For the text-containing cell, return its midpoint in (X, Y) coordinate format. 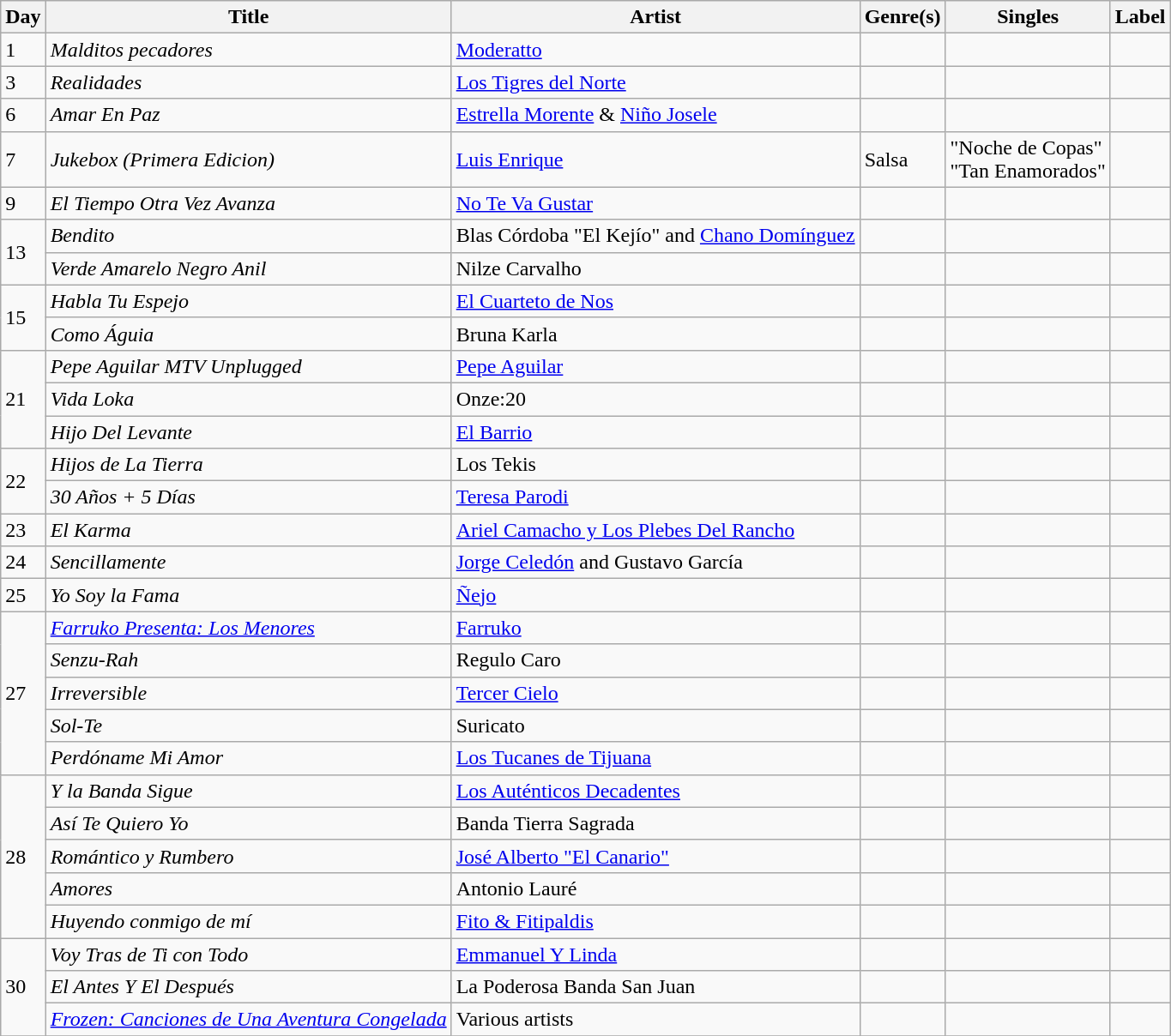
25 (23, 595)
21 (23, 399)
Nilze Carvalho (655, 268)
Jorge Celedón and Gustavo García (655, 563)
Hijo Del Levante (249, 431)
Salsa (902, 160)
Farruko Presenta: Los Menores (249, 628)
Y la Banda Sigue (249, 791)
28 (23, 856)
Como Águia (249, 334)
Farruko (655, 628)
Various artists (655, 1020)
El Barrio (655, 431)
Realidades (249, 82)
Irreversible (249, 693)
7 (23, 160)
Label (1140, 17)
Senzu-Rah (249, 660)
Onze:20 (655, 399)
3 (23, 82)
24 (23, 563)
Sencillamente (249, 563)
Suricato (655, 726)
Teresa Parodi (655, 497)
Fito & Fitipaldis (655, 921)
15 (23, 317)
Pepe Aguilar MTV Unplugged (249, 366)
La Poderosa Banda San Juan (655, 987)
Emmanuel Y Linda (655, 955)
Los Tucanes de Tijuana (655, 758)
El Antes Y El Después (249, 987)
Moderatto (655, 50)
Bendito (249, 236)
23 (23, 530)
Amores (249, 888)
Sol-Te (249, 726)
Blas Córdoba "El Kejío" and Chano Domínguez (655, 236)
6 (23, 115)
José Alberto "El Canario" (655, 856)
1 (23, 50)
9 (23, 203)
13 (23, 252)
Huyendo conmigo de mí (249, 921)
Singles (1028, 17)
Bruna Karla (655, 334)
Voy Tras de Ti con Todo (249, 955)
30 (23, 987)
22 (23, 481)
"Noche de Copas""Tan Enamorados" (1028, 160)
Ñejo (655, 595)
Vida Loka (249, 399)
El Cuarteto de Nos (655, 301)
Tercer Cielo (655, 693)
Antonio Lauré (655, 888)
Habla Tu Espejo (249, 301)
El Karma (249, 530)
Estrella Morente & Niño Josele (655, 115)
Los Tekis (655, 465)
Romántico y Rumbero (249, 856)
Amar En Paz (249, 115)
Banda Tierra Sagrada (655, 823)
El Tiempo Otra Vez Avanza (249, 203)
30 Años + 5 Días (249, 497)
Jukebox (Primera Edicion) (249, 160)
Verde Amarelo Negro Anil (249, 268)
Artist (655, 17)
Perdóname Mi Amor (249, 758)
Title (249, 17)
Pepe Aguilar (655, 366)
Yo Soy la Fama (249, 595)
Genre(s) (902, 17)
Los Tigres del Norte (655, 82)
Los Auténticos Decadentes (655, 791)
Day (23, 17)
Malditos pecadores (249, 50)
Hijos de La Tierra (249, 465)
Regulo Caro (655, 660)
No Te Va Gustar (655, 203)
Ariel Camacho y Los Plebes Del Rancho (655, 530)
Luis Enrique (655, 160)
Así Te Quiero Yo (249, 823)
27 (23, 693)
Frozen: Canciones de Una Aventura Congelada (249, 1020)
